Pinpoint the cell where the given text exists, returning its (X, Y) midpoint coordinate. 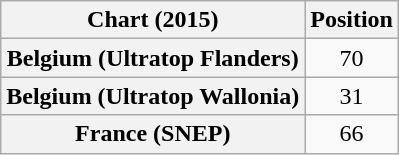
Belgium (Ultratop Wallonia) (153, 96)
Position (352, 20)
70 (352, 58)
France (SNEP) (153, 134)
31 (352, 96)
Belgium (Ultratop Flanders) (153, 58)
Chart (2015) (153, 20)
66 (352, 134)
